Identify which cell holds the provided text, then report its (x, y) central coordinate. 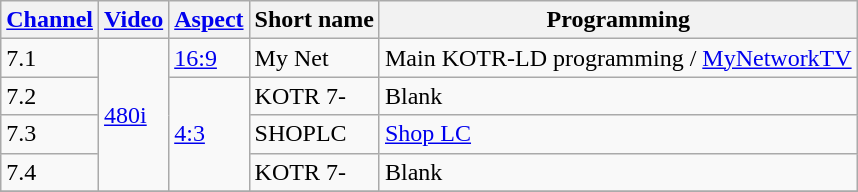
SHOPLC (314, 134)
My Net (314, 58)
Shop LC (618, 134)
7.3 (50, 134)
7.1 (50, 58)
Aspect (209, 20)
480i (134, 115)
7.2 (50, 96)
4:3 (209, 134)
7.4 (50, 172)
Main KOTR-LD programming / MyNetworkTV (618, 58)
Short name (314, 20)
Channel (50, 20)
Video (134, 20)
Programming (618, 20)
16:9 (209, 58)
